Identify which cell holds the provided text, then report its [X, Y] central coordinate. 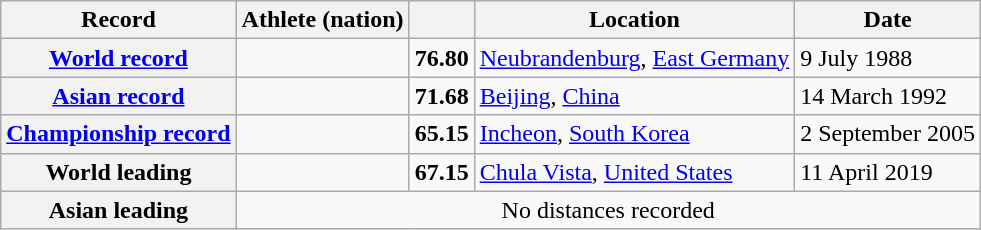
World leading [118, 172]
71.68 [442, 96]
Neubrandenburg, East Germany [634, 58]
Asian record [118, 96]
World record [118, 58]
Chula Vista, United States [634, 172]
76.80 [442, 58]
Location [634, 20]
Date [888, 20]
Athlete (nation) [322, 20]
67.15 [442, 172]
Asian leading [118, 210]
Incheon, South Korea [634, 134]
No distances recorded [608, 210]
Beijing, China [634, 96]
9 July 1988 [888, 58]
65.15 [442, 134]
2 September 2005 [888, 134]
14 March 1992 [888, 96]
Championship record [118, 134]
Record [118, 20]
11 April 2019 [888, 172]
